Return the [x, y] coordinate for the center point of the cell that contains the specified text.  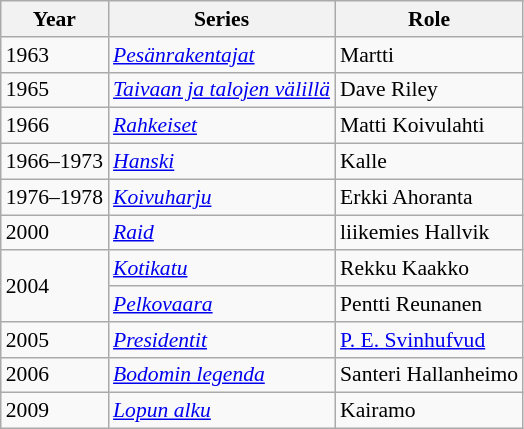
2000 [54, 233]
Taivaan ja talojen välillä [222, 90]
2004 [54, 286]
Role [429, 19]
1966–1973 [54, 162]
Lopun alku [222, 411]
Kalle [429, 162]
Erkki Ahoranta [429, 197]
Matti Koivulahti [429, 126]
2005 [54, 340]
Rahkeiset [222, 126]
Dave Riley [429, 90]
1966 [54, 126]
Pesänrakentajat [222, 55]
P. E. Svinhufvud [429, 340]
Pentti Reunanen [429, 304]
liikemies Hallvik [429, 233]
Year [54, 19]
2006 [54, 375]
2009 [54, 411]
1965 [54, 90]
Santeri Hallanheimo [429, 375]
Hanski [222, 162]
Martti [429, 55]
Kairamo [429, 411]
Series [222, 19]
Bodomin legenda [222, 375]
Kotikatu [222, 269]
Koivuharju [222, 197]
1976–1978 [54, 197]
1963 [54, 55]
Pelkovaara [222, 304]
Presidentit [222, 340]
Raid [222, 233]
Rekku Kaakko [429, 269]
